Find where the given text appears and provide that cell's center as (x, y) coordinate. 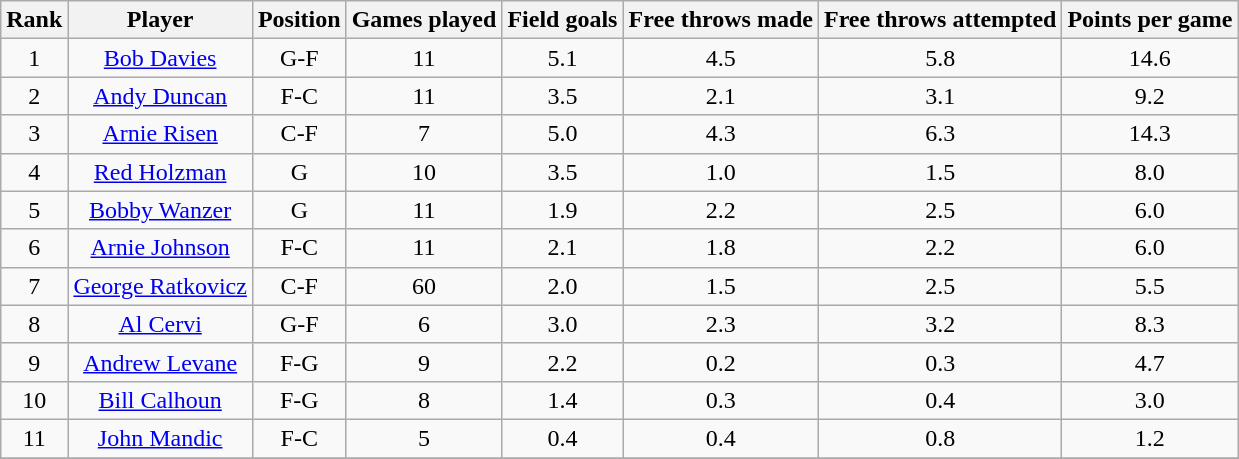
2.0 (562, 286)
Andy Duncan (160, 96)
1.4 (562, 400)
3 (34, 134)
3.1 (940, 96)
Rank (34, 20)
1.9 (562, 210)
8.3 (1150, 324)
9.2 (1150, 96)
George Ratkovicz (160, 286)
0.8 (940, 438)
Field goals (562, 20)
Arnie Johnson (160, 248)
John Mandic (160, 438)
6.3 (940, 134)
1.8 (720, 248)
1.2 (1150, 438)
3.2 (940, 324)
0.2 (720, 362)
Position (299, 20)
Bobby Wanzer (160, 210)
60 (424, 286)
Bob Davies (160, 58)
5.5 (1150, 286)
Free throws made (720, 20)
1 (34, 58)
8.0 (1150, 172)
2.3 (720, 324)
Red Holzman (160, 172)
5.0 (562, 134)
4.7 (1150, 362)
5.8 (940, 58)
Arnie Risen (160, 134)
14.3 (1150, 134)
5.1 (562, 58)
Points per game (1150, 20)
Free throws attempted (940, 20)
1.0 (720, 172)
4 (34, 172)
4.3 (720, 134)
Andrew Levane (160, 362)
2 (34, 96)
14.6 (1150, 58)
Bill Calhoun (160, 400)
4.5 (720, 58)
Player (160, 20)
Al Cervi (160, 324)
Games played (424, 20)
